Locate the cell with the specified text and output its [x, y] center coordinate. 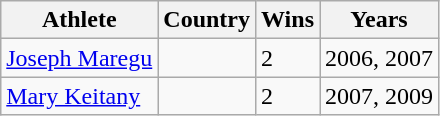
Athlete [80, 20]
Joseph Maregu [80, 58]
2006, 2007 [380, 58]
2007, 2009 [380, 96]
Years [380, 20]
Wins [288, 20]
Mary Keitany [80, 96]
Country [207, 20]
